Determine the [x, y] coordinate at the center of the cell enclosing the given text.  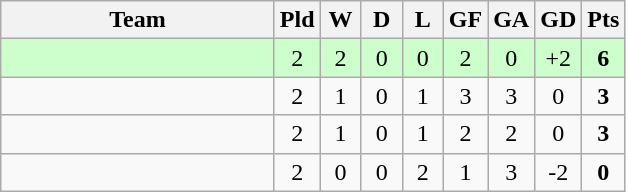
6 [604, 58]
L [422, 20]
W [340, 20]
Team [138, 20]
+2 [558, 58]
GF [465, 20]
GD [558, 20]
-2 [558, 172]
D [382, 20]
Pts [604, 20]
GA [512, 20]
Pld [297, 20]
